Determine the [X, Y] coordinate at the center of the cell enclosing the given text.  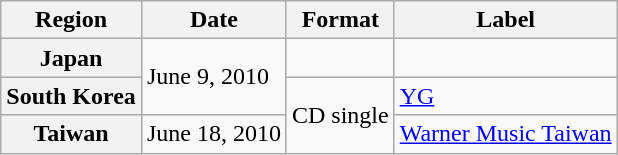
Label [506, 20]
Japan [72, 58]
June 9, 2010 [214, 77]
CD single [340, 115]
Date [214, 20]
YG [506, 96]
Region [72, 20]
June 18, 2010 [214, 134]
South Korea [72, 96]
Taiwan [72, 134]
Warner Music Taiwan [506, 134]
Format [340, 20]
